Extract the [X, Y] coordinate from the center of the cell holding the provided text.  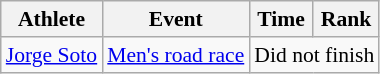
Men's road race [176, 55]
Time [280, 19]
Did not finish [314, 55]
Rank [346, 19]
Jorge Soto [52, 55]
Athlete [52, 19]
Event [176, 19]
